For the text-containing cell, return its midpoint in (X, Y) coordinate format. 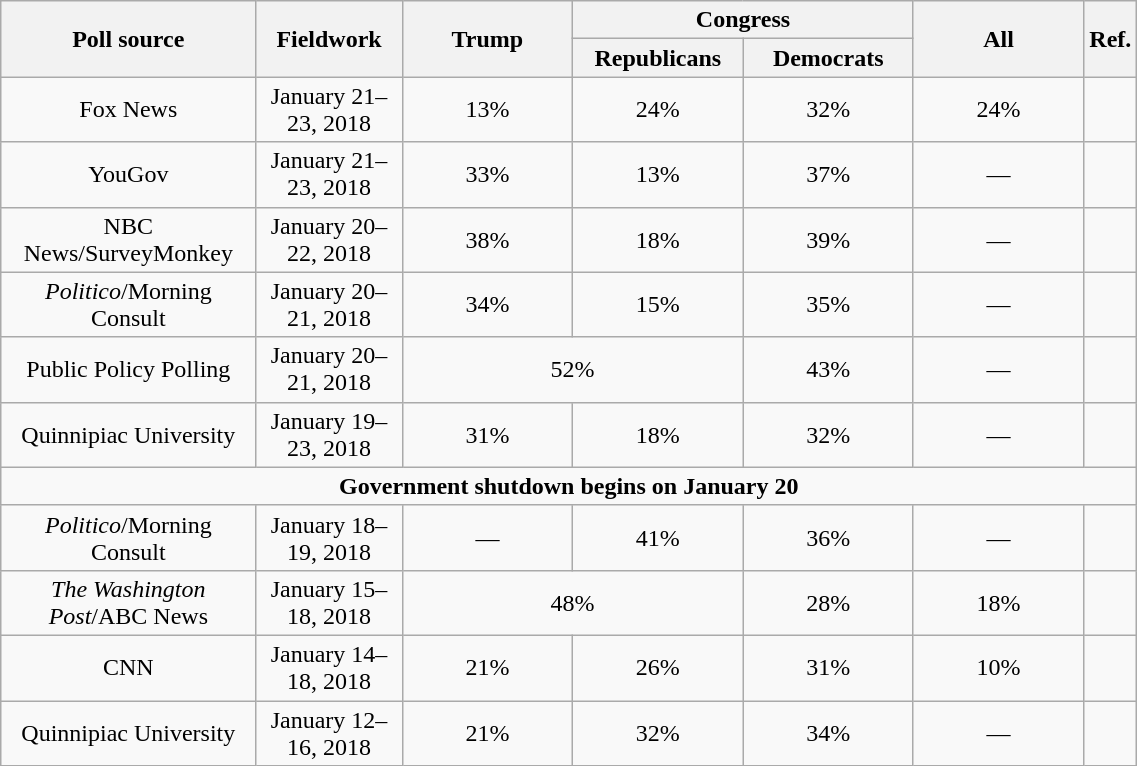
January 15–18, 2018 (329, 602)
28% (828, 602)
January 20–22, 2018 (329, 240)
CNN (128, 668)
Public Policy Polling (128, 370)
15% (658, 304)
January 19–23, 2018 (329, 434)
10% (998, 668)
36% (828, 538)
NBC News/SurveyMonkey (128, 240)
41% (658, 538)
26% (658, 668)
Ref. (1110, 39)
January 12–16, 2018 (329, 732)
YouGov (128, 174)
All (998, 39)
Fox News (128, 110)
Fieldwork (329, 39)
38% (487, 240)
Trump (487, 39)
Republicans (658, 58)
Government shutdown begins on January 20 (569, 486)
35% (828, 304)
Democrats (828, 58)
January 18–19, 2018 (329, 538)
37% (828, 174)
January 14–18, 2018 (329, 668)
Congress (744, 20)
52% (572, 370)
39% (828, 240)
48% (572, 602)
Poll source (128, 39)
43% (828, 370)
33% (487, 174)
The Washington Post/ABC News (128, 602)
